Capture the cell that displays the provided text and extract its [X, Y] central coordinate. 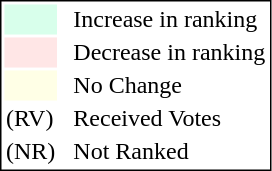
(RV) [30, 119]
(NR) [30, 151]
Received Votes [170, 119]
Increase in ranking [170, 19]
Decrease in ranking [170, 53]
No Change [170, 85]
Not Ranked [170, 151]
